Pinpoint the cell where the given text exists, returning its [X, Y] midpoint coordinate. 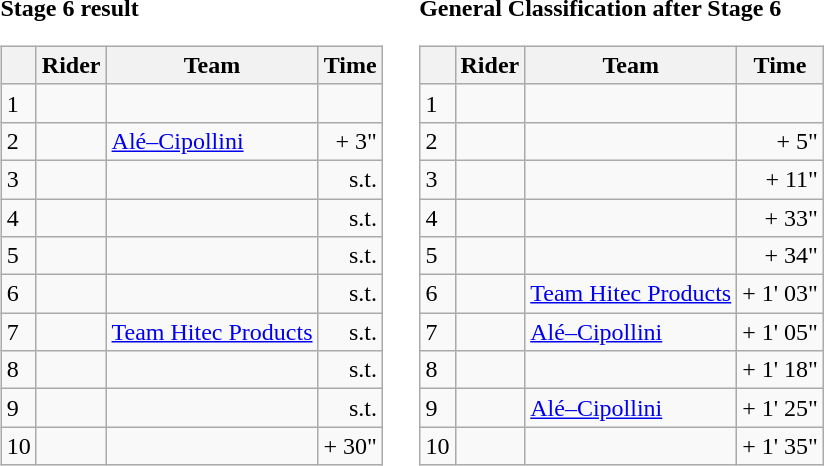
+ 5" [780, 141]
+ 1' 18" [780, 370]
+ 11" [780, 179]
+ 3" [350, 141]
+ 1' 35" [780, 446]
+ 1' 25" [780, 408]
+ 30" [350, 446]
+ 1' 05" [780, 332]
+ 33" [780, 217]
+ 1' 03" [780, 294]
+ 34" [780, 256]
